For the text-containing cell, return its midpoint in (x, y) coordinate format. 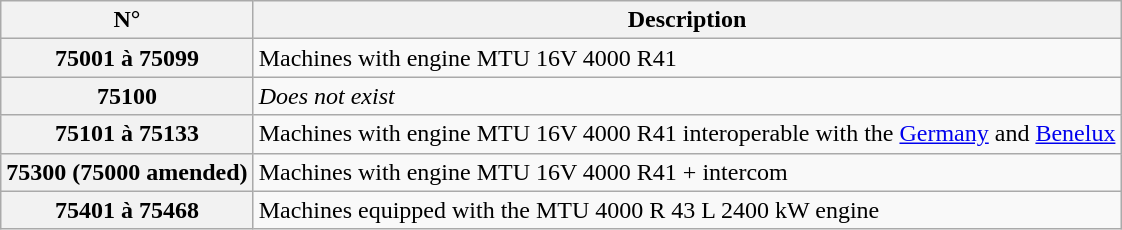
Machines with engine MTU 16V 4000 R41 interoperable with the Germany and Benelux (687, 134)
75401 à 75468 (127, 210)
Machines equipped with the MTU 4000 R 43 L 2400 kW engine (687, 210)
75100 (127, 96)
75001 à 75099 (127, 58)
Machines with engine MTU 16V 4000 R41 + intercom (687, 172)
N° (127, 20)
Machines with engine MTU 16V 4000 R41 (687, 58)
75300 (75000 amended) (127, 172)
Does not exist (687, 96)
75101 à 75133 (127, 134)
Description (687, 20)
